Find where the given text appears and provide that cell's center as [X, Y] coordinate. 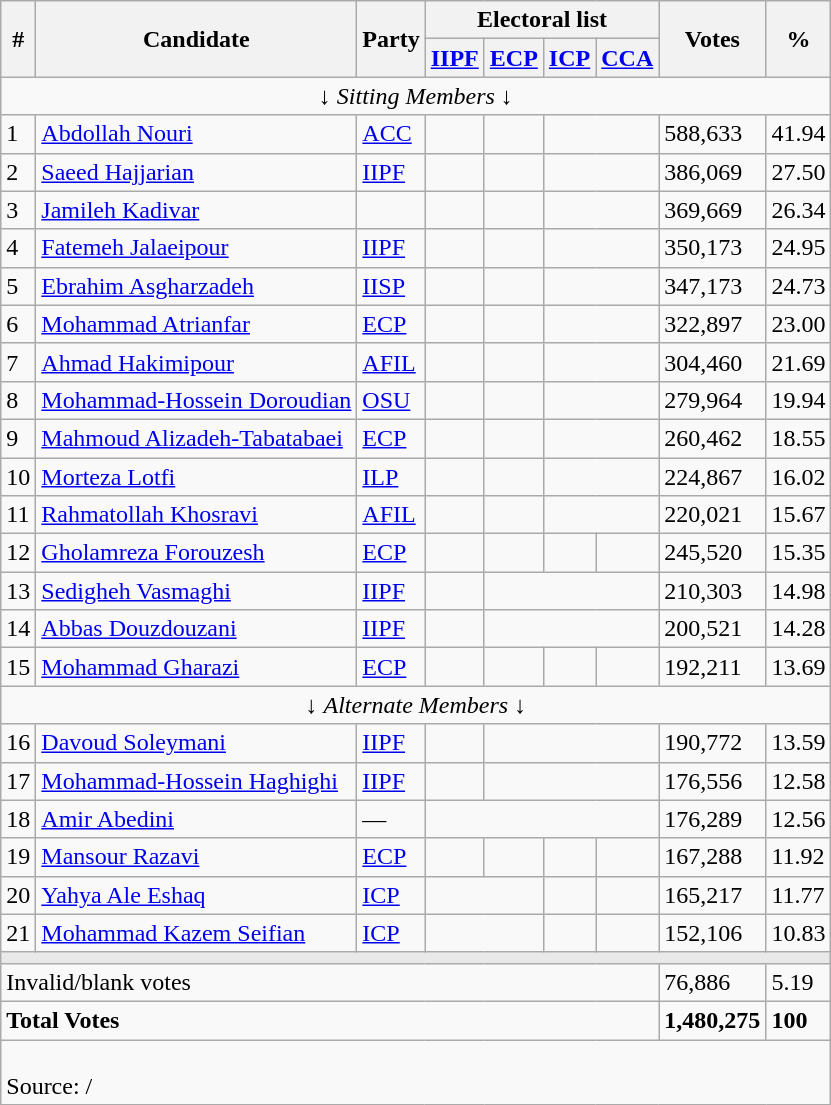
304,460 [712, 362]
CCA [628, 58]
OSU [391, 400]
1 [18, 134]
14.98 [798, 591]
Mohammad Kazem Seifian [196, 933]
10.83 [798, 933]
18.55 [798, 438]
24.73 [798, 286]
Abdollah Nouri [196, 134]
19 [18, 857]
20 [18, 895]
21 [18, 933]
347,173 [712, 286]
176,556 [712, 781]
18 [18, 819]
4 [18, 248]
9 [18, 438]
8 [18, 400]
ILP [391, 477]
176,289 [712, 819]
12.56 [798, 819]
11.77 [798, 895]
200,521 [712, 629]
369,669 [712, 210]
11.92 [798, 857]
Total Votes [330, 1020]
13.59 [798, 743]
↓ Alternate Members ↓ [416, 705]
Party [391, 39]
165,217 [712, 895]
322,897 [712, 324]
Votes [712, 39]
224,867 [712, 477]
24.95 [798, 248]
5.19 [798, 982]
Mansour Razavi [196, 857]
12.58 [798, 781]
13.69 [798, 667]
3 [18, 210]
Saeed Hajjarian [196, 172]
14.28 [798, 629]
23.00 [798, 324]
13 [18, 591]
14 [18, 629]
41.94 [798, 134]
2 [18, 172]
100 [798, 1020]
Mohammad Gharazi [196, 667]
7 [18, 362]
19.94 [798, 400]
260,462 [712, 438]
Morteza Lotfi [196, 477]
Mohammad Atrianfar [196, 324]
— [391, 819]
Davoud Soleymani [196, 743]
Abbas Douzdouzani [196, 629]
Invalid/blank votes [330, 982]
↓ Sitting Members ↓ [416, 96]
588,633 [712, 134]
Ebrahim Asgharzadeh [196, 286]
15.35 [798, 553]
12 [18, 553]
76,886 [712, 982]
26.34 [798, 210]
27.50 [798, 172]
Gholamreza Forouzesh [196, 553]
16 [18, 743]
21.69 [798, 362]
279,964 [712, 400]
Mohammad-Hossein Haghighi [196, 781]
192,211 [712, 667]
Mahmoud Alizadeh-Tabatabaei [196, 438]
16.02 [798, 477]
220,021 [712, 515]
15.67 [798, 515]
Fatemeh Jalaeipour [196, 248]
11 [18, 515]
% [798, 39]
ACC [391, 134]
386,069 [712, 172]
Electoral list [542, 20]
5 [18, 286]
210,303 [712, 591]
Jamileh Kadivar [196, 210]
Source: / [416, 1072]
15 [18, 667]
6 [18, 324]
167,288 [712, 857]
10 [18, 477]
Candidate [196, 39]
Amir Abedini [196, 819]
245,520 [712, 553]
152,106 [712, 933]
Sedigheh Vasmaghi [196, 591]
350,173 [712, 248]
17 [18, 781]
IISP [391, 286]
Ahmad Hakimipour [196, 362]
Rahmatollah Khosravi [196, 515]
# [18, 39]
1,480,275 [712, 1020]
Yahya Ale Eshaq [196, 895]
Mohammad-Hossein Doroudian [196, 400]
190,772 [712, 743]
